Determine the (x, y) coordinate at the center of the cell enclosing the given text.  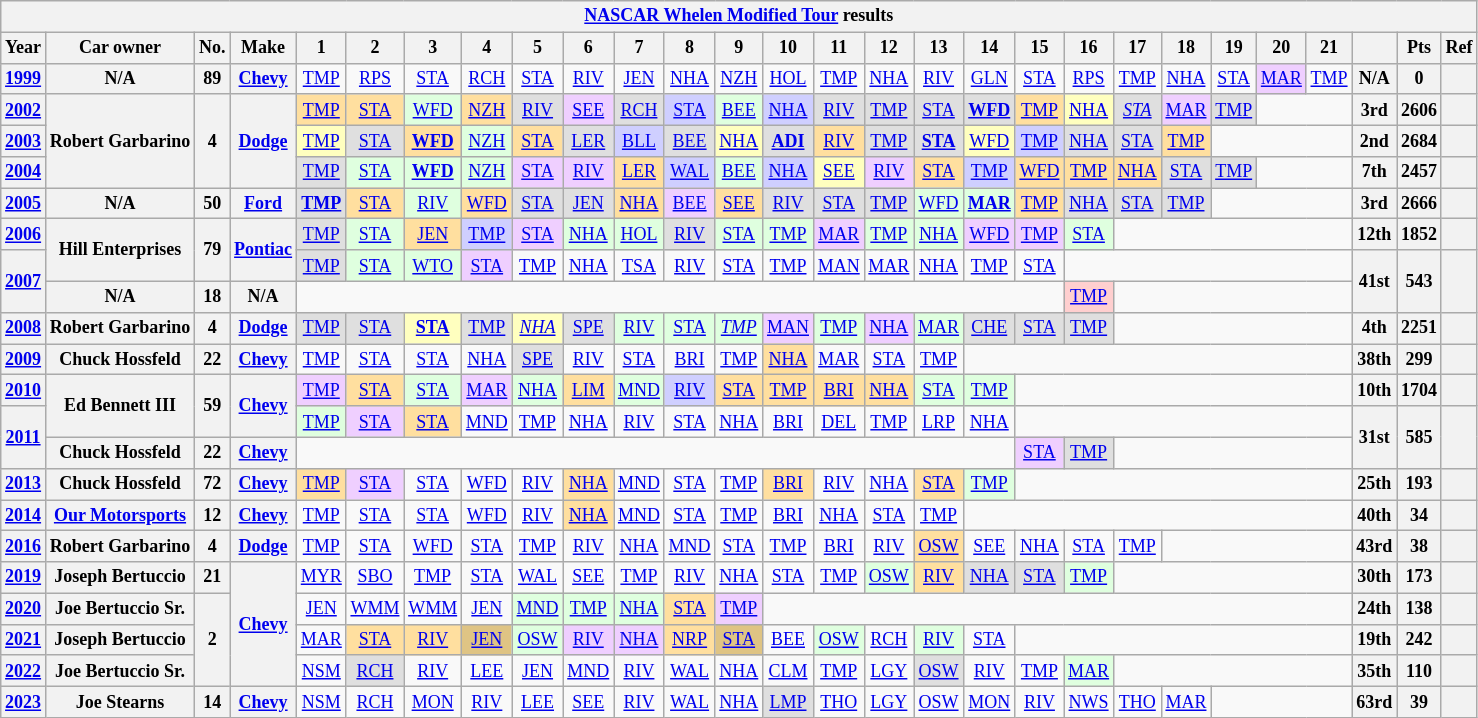
Ed Bennett III (120, 406)
0 (1420, 78)
LMP (788, 702)
Year (24, 48)
89 (212, 78)
1 (321, 48)
NWS (1089, 702)
DEL (838, 422)
50 (212, 204)
17 (1137, 48)
2021 (24, 640)
8 (690, 48)
CLM (788, 670)
19 (1234, 48)
1999 (24, 78)
31st (1374, 437)
9 (739, 48)
2006 (24, 234)
25th (1374, 484)
2007 (24, 281)
40th (1374, 516)
30th (1374, 578)
LRP (939, 422)
13 (939, 48)
Pts (1420, 48)
Our Motorsports (120, 516)
LIM (588, 390)
Joe Stearns (120, 702)
39 (1420, 702)
5 (538, 48)
2011 (24, 437)
7th (1374, 172)
2666 (1420, 204)
1852 (1420, 234)
7 (640, 48)
2014 (24, 516)
59 (212, 406)
2005 (24, 204)
3 (433, 48)
Hill Enterprises (120, 250)
4th (1374, 328)
2013 (24, 484)
Car owner (120, 48)
CHE (989, 328)
ADI (788, 140)
2nd (1374, 140)
242 (1420, 640)
Ref (1459, 48)
2016 (24, 546)
2002 (24, 110)
63rd (1374, 702)
10 (788, 48)
BLL (640, 140)
24th (1374, 608)
Pontiac (264, 250)
2003 (24, 140)
6 (588, 48)
12th (1374, 234)
41st (1374, 281)
110 (1420, 670)
38 (1420, 546)
2009 (24, 360)
173 (1420, 578)
11 (838, 48)
2004 (24, 172)
SBO (375, 578)
34 (1420, 516)
2251 (1420, 328)
20 (1282, 48)
16 (1089, 48)
38th (1374, 360)
2022 (24, 670)
79 (212, 250)
10th (1374, 390)
15 (1040, 48)
2010 (24, 390)
72 (212, 484)
NASCAR Whelen Modified Tour results (739, 16)
2020 (24, 608)
NRP (690, 640)
TSA (640, 266)
543 (1420, 281)
WTO (433, 266)
299 (1420, 360)
2684 (1420, 140)
193 (1420, 484)
2606 (1420, 110)
MYR (321, 578)
2019 (24, 578)
Make (264, 48)
2023 (24, 702)
GLN (989, 78)
Ford (264, 204)
1704 (1420, 390)
585 (1420, 437)
43rd (1374, 546)
35th (1374, 670)
2008 (24, 328)
138 (1420, 608)
2457 (1420, 172)
19th (1374, 640)
No. (212, 48)
